Determine the (x, y) coordinate at the center of the cell enclosing the given text.  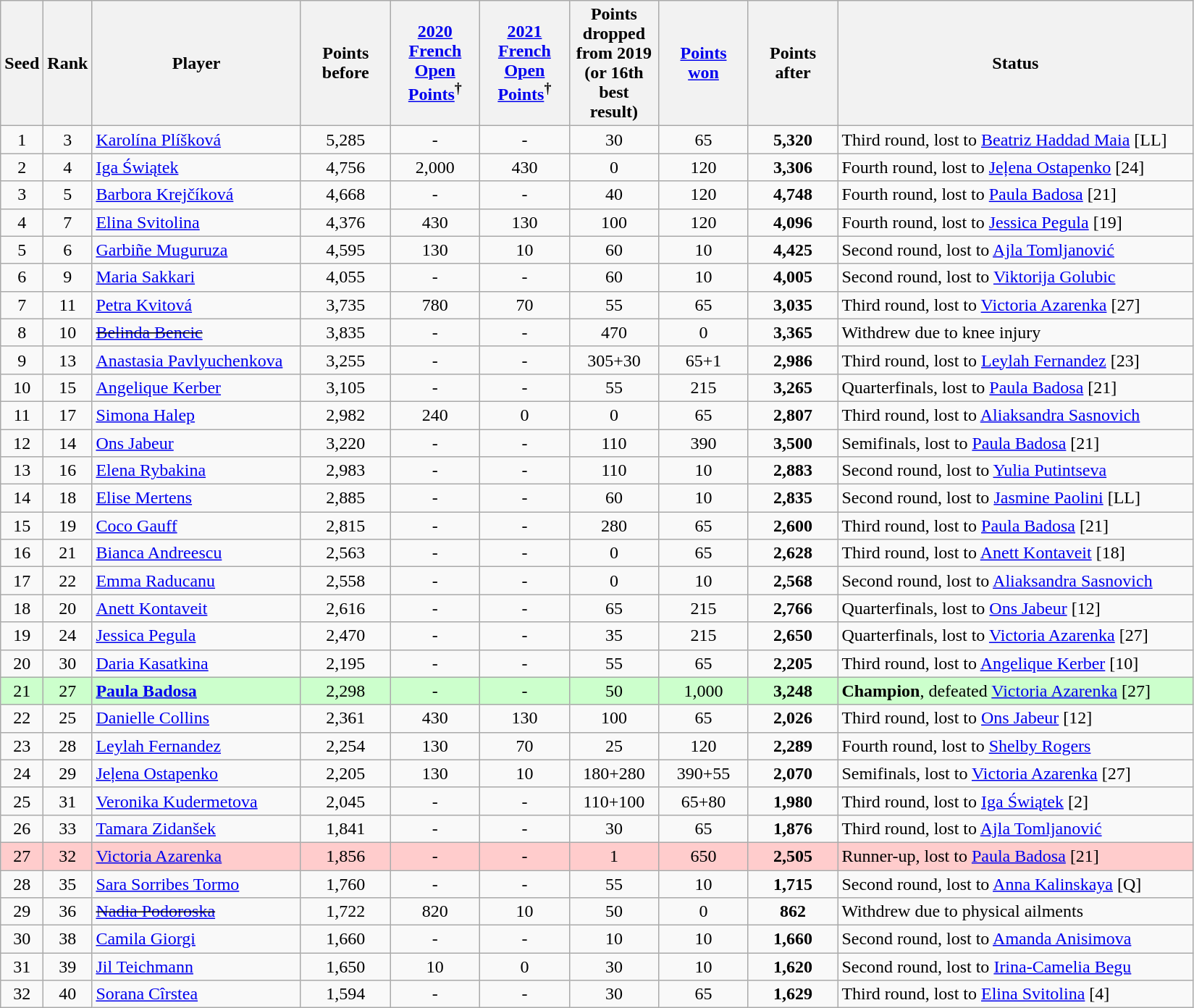
2,883 (793, 471)
2,026 (793, 718)
2,045 (345, 801)
2,195 (345, 663)
862 (793, 912)
3,735 (345, 305)
110+100 (614, 801)
4,668 (345, 195)
Second round, lost to Irina-Camelia Begu (1015, 967)
Points before (345, 64)
2,070 (793, 773)
2,885 (345, 498)
2,254 (345, 746)
4,096 (793, 222)
240 (435, 415)
26 (22, 828)
Third round, lost to Ons Jabeur [12] (1015, 718)
1,876 (793, 828)
Coco Gauff (197, 526)
Second round, lost to Amanda Anisimova (1015, 939)
5,320 (793, 140)
2,289 (793, 746)
Second round, lost to Viktorija Golubic (1015, 277)
1,841 (345, 828)
Runner-up, lost to Paula Badosa [21] (1015, 856)
5,285 (345, 140)
4,595 (345, 250)
4,748 (793, 195)
Semifinals, lost to Victoria Azarenka [27] (1015, 773)
3,220 (345, 442)
12 (22, 442)
23 (22, 746)
280 (614, 526)
Anastasia Pavlyuchenkova (197, 360)
180+280 (614, 773)
Quarterfinals, lost to Paula Badosa [21] (1015, 387)
2,563 (345, 553)
Jil Teichmann (197, 967)
1,620 (793, 967)
Second round, lost to Anna Kalinskaya [Q] (1015, 884)
Jessica Pegula (197, 636)
Garbiñe Muguruza (197, 250)
Third round, lost to Ajla Tomljanović (1015, 828)
3,105 (345, 387)
Anett Kontaveit (197, 608)
Third round, lost to Iga Świątek [2] (1015, 801)
Leylah Fernandez (197, 746)
65+80 (704, 801)
390 (704, 442)
2,470 (345, 636)
4,005 (793, 277)
Simona Halep (197, 415)
Maria Sakkari (197, 277)
1,629 (793, 994)
Third round, lost to Aliaksandra Sasnovich (1015, 415)
2 (22, 167)
39 (68, 967)
3,255 (345, 360)
780 (435, 305)
Third round, lost to Angelique Kerber [10] (1015, 663)
Sorana Cîrstea (197, 994)
2,815 (345, 526)
820 (435, 912)
3,500 (793, 442)
Second round, lost to Yulia Putintseva (1015, 471)
2,650 (793, 636)
3,265 (793, 387)
Elise Mertens (197, 498)
Rank (68, 64)
2,361 (345, 718)
2,616 (345, 608)
Tamara Zidanšek (197, 828)
Emma Raducanu (197, 581)
2,568 (793, 581)
Third round, lost to Elina Svitolina [4] (1015, 994)
1,760 (345, 884)
Barbora Krejčíková (197, 195)
2,983 (345, 471)
2,298 (345, 691)
Quarterfinals, lost to Ons Jabeur [12] (1015, 608)
Camila Giorgi (197, 939)
8 (22, 332)
2,000 (435, 167)
Points dropped from 2019 (or 16th best result) (614, 64)
305+30 (614, 360)
2,628 (793, 553)
Danielle Collins (197, 718)
36 (68, 912)
Elina Svitolina (197, 222)
3,365 (793, 332)
Nadia Podoroska (197, 912)
2021 French Open Points† (525, 64)
2,986 (793, 360)
Fourth round, lost to Jeļena Ostapenko [24] (1015, 167)
470 (614, 332)
Jeļena Ostapenko (197, 773)
Ons Jabeur (197, 442)
Bianca Andreescu (197, 553)
38 (68, 939)
1,856 (345, 856)
4,425 (793, 250)
Sara Sorribes Tormo (197, 884)
1,594 (345, 994)
3,035 (793, 305)
Seed (22, 64)
Third round, lost to Paula Badosa [21] (1015, 526)
1,722 (345, 912)
Iga Świątek (197, 167)
65+1 (704, 360)
390+55 (704, 773)
1,650 (345, 967)
Daria Kasatkina (197, 663)
Second round, lost to Jasmine Paolini [LL] (1015, 498)
2,558 (345, 581)
33 (68, 828)
2,505 (793, 856)
1,000 (704, 691)
4,756 (345, 167)
Victoria Azarenka (197, 856)
Champion, defeated Victoria Azarenka [27] (1015, 691)
Second round, lost to Ajla Tomljanović (1015, 250)
2,835 (793, 498)
2,807 (793, 415)
Second round, lost to Aliaksandra Sasnovich (1015, 581)
3,248 (793, 691)
Paula Badosa (197, 691)
2,766 (793, 608)
Veronika Kudermetova (197, 801)
Semifinals, lost to Paula Badosa [21] (1015, 442)
1,980 (793, 801)
Fourth round, lost to Paula Badosa [21] (1015, 195)
Player (197, 64)
Points won (704, 64)
2020 French Open Points† (435, 64)
Status (1015, 64)
Quarterfinals, lost to Victoria Azarenka [27] (1015, 636)
Petra Kvitová (197, 305)
Withdrew due to physical ailments (1015, 912)
Third round, lost to Beatriz Haddad Maia [LL] (1015, 140)
Points after (793, 64)
Karolína Plíšková (197, 140)
1,715 (793, 884)
4,055 (345, 277)
2,982 (345, 415)
Third round, lost to Leylah Fernandez [23] (1015, 360)
4,376 (345, 222)
Belinda Bencic (197, 332)
3,835 (345, 332)
Fourth round, lost to Jessica Pegula [19] (1015, 222)
Withdrew due to knee injury (1015, 332)
650 (704, 856)
Angelique Kerber (197, 387)
Third round, lost to Anett Kontaveit [18] (1015, 553)
3,306 (793, 167)
Elena Rybakina (197, 471)
Third round, lost to Victoria Azarenka [27] (1015, 305)
2,600 (793, 526)
Fourth round, lost to Shelby Rogers (1015, 746)
